Identify which cell holds the provided text, then report its (x, y) central coordinate. 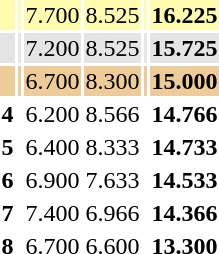
6 (8, 180)
8.333 (112, 147)
14.533 (184, 180)
7.633 (112, 180)
8.566 (112, 114)
7 (8, 213)
14.733 (184, 147)
14.766 (184, 114)
6.400 (52, 147)
7.200 (52, 48)
7.400 (52, 213)
14.366 (184, 213)
15.725 (184, 48)
8.300 (112, 81)
4 (8, 114)
6.700 (52, 81)
16.225 (184, 15)
7.700 (52, 15)
6.900 (52, 180)
5 (8, 147)
6.200 (52, 114)
6.966 (112, 213)
15.000 (184, 81)
